Locate the cell with the specified text and output its [X, Y] center coordinate. 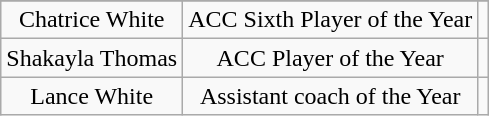
Lance White [92, 96]
ACC Player of the Year [330, 58]
Assistant coach of the Year [330, 96]
ACC Sixth Player of the Year [330, 20]
Chatrice White [92, 20]
Shakayla Thomas [92, 58]
